Search for the cell housing the specified text and yield its (X, Y) center coordinate. 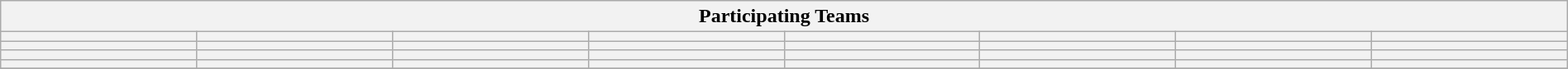
Participating Teams (784, 16)
